Locate the cell with the specified text and output its [x, y] center coordinate. 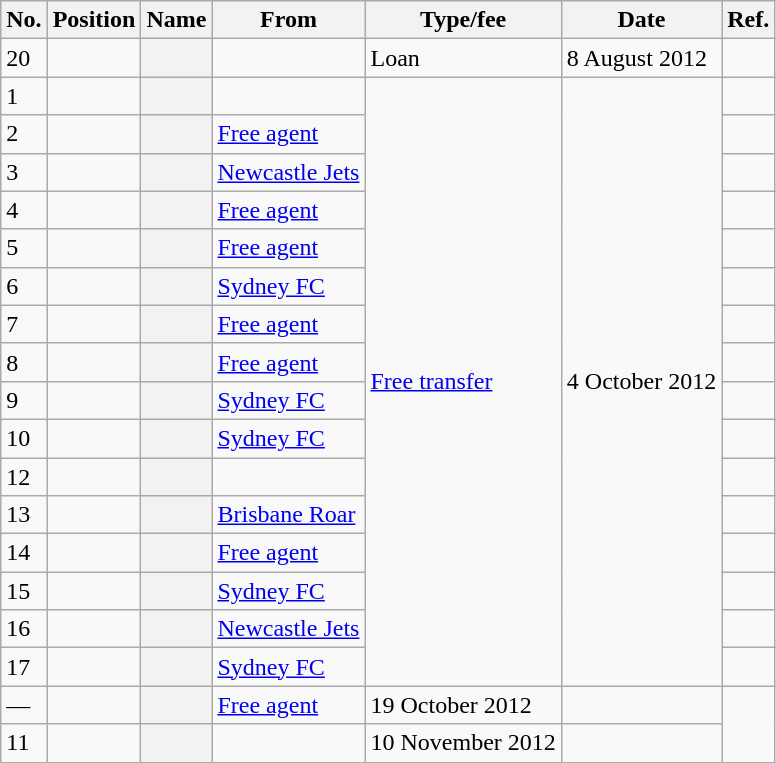
14 [24, 553]
Date [641, 20]
3 [24, 172]
Position [94, 20]
Brisbane Roar [288, 515]
5 [24, 248]
No. [24, 20]
19 October 2012 [463, 705]
9 [24, 400]
Type/fee [463, 20]
Ref. [748, 20]
20 [24, 58]
12 [24, 477]
From [288, 20]
1 [24, 96]
4 October 2012 [641, 382]
8 [24, 362]
Name [176, 20]
4 [24, 210]
15 [24, 591]
— [24, 705]
13 [24, 515]
7 [24, 324]
16 [24, 629]
8 August 2012 [641, 58]
Loan [463, 58]
10 [24, 438]
17 [24, 667]
2 [24, 134]
6 [24, 286]
11 [24, 743]
Free transfer [463, 382]
10 November 2012 [463, 743]
